Capture the cell that displays the provided text and extract its [X, Y] central coordinate. 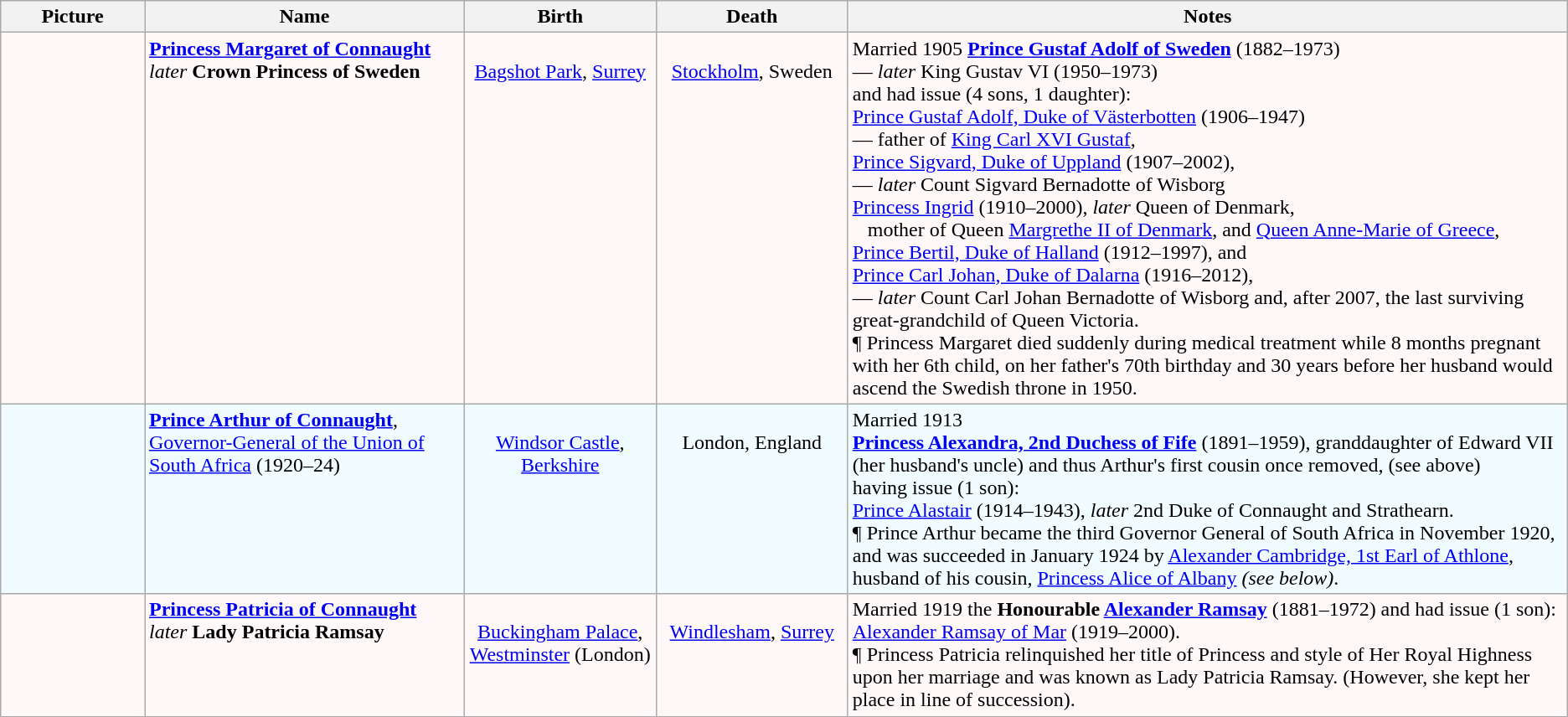
Name [304, 17]
Princess Margaret of Connaughtlater Crown Princess of Sweden [304, 218]
Bagshot Park, Surrey [560, 218]
Windlesham, Surrey [752, 655]
Prince Arthur of Connaught,Governor-General of the Union of South Africa (1920–24) [304, 499]
Picture [73, 17]
London, England [752, 499]
Windsor Castle, Berkshire [560, 499]
Death [752, 17]
Notes [1208, 17]
Stockholm, Sweden [752, 218]
Buckingham Palace, Westminster (London) [560, 655]
Birth [560, 17]
Princess Patricia of Connaughtlater Lady Patricia Ramsay [304, 655]
